Detect which cell encompasses the target text, then output its [X, Y] center coordinate. 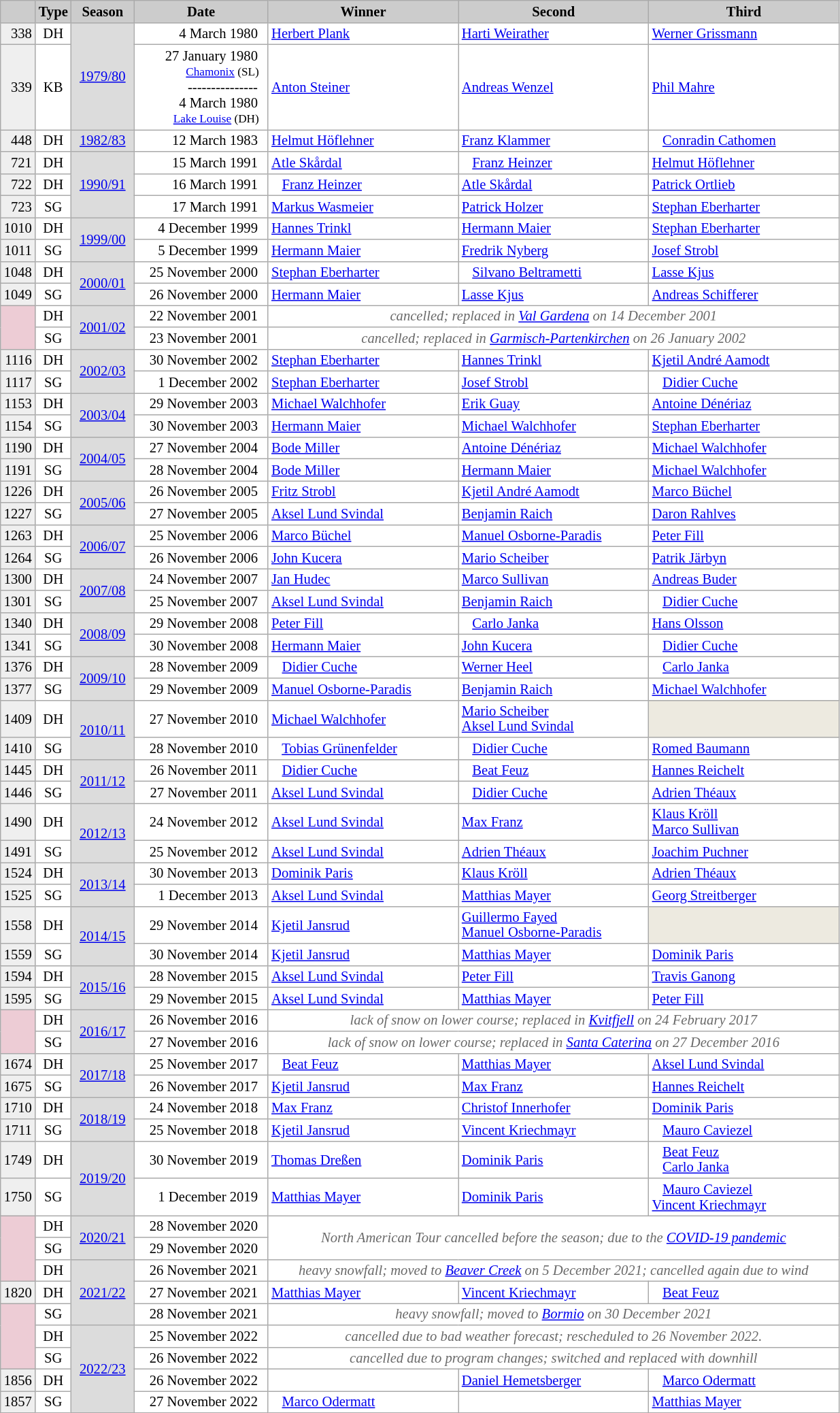
Markus Wasmeier [363, 206]
Date [201, 11]
27 November 2011 [201, 792]
27 November 2022 [201, 1401]
Jan Hudec [363, 579]
2014/15 [103, 936]
25 November 2012 [201, 851]
Anton Steiner [363, 87]
16 March 1991 [201, 184]
27 January 1980 Chamonix (SL) --------------- 4 March 1980 Lake Louise (DH) [201, 87]
338 [18, 33]
Andreas Wenzel [554, 87]
24 November 2018 [201, 1108]
1010 [18, 228]
1 December 2019 [201, 1197]
1749 [18, 1159]
448 [18, 140]
27 November 2021 [201, 1292]
Marco Sullivan [554, 579]
Mauro Caviezel Vincent Kriechmayr [744, 1197]
Patrick Holzer [554, 206]
Winner [363, 11]
2010/11 [103, 729]
27 November 2004 [201, 448]
22 November 2001 [201, 316]
Daron Rahlves [744, 513]
1558 [18, 925]
4 December 1999 [201, 228]
Guillermo Fayed Manuel Osborne-Paradis [554, 925]
28 November 2015 [201, 976]
cancelled; replaced in Val Gardena on 14 December 2001 [554, 316]
1979/80 [103, 76]
2015/16 [103, 987]
2019/20 [103, 1178]
Second [554, 11]
Werner Heel [554, 667]
Georg Streitberger [744, 895]
1674 [18, 1064]
1525 [18, 895]
339 [18, 87]
1263 [18, 535]
24 November 2007 [201, 579]
Romed Baumann [744, 748]
1594 [18, 976]
Mario Scheiber Aksel Lund Svindal [554, 718]
4 March 1980 [201, 33]
1154 [18, 426]
1524 [18, 873]
1595 [18, 998]
2009/10 [103, 678]
1711 [18, 1129]
1011 [18, 250]
2011/12 [103, 781]
heavy snowfall; moved to Beaver Creek on 5 December 2021; cancelled again due to wind [554, 1270]
2018/19 [103, 1118]
29 November 2015 [201, 998]
5 December 1999 [201, 250]
2017/18 [103, 1075]
2005/06 [103, 502]
Conradin Cathomen [744, 140]
26 November 2011 [201, 770]
Season [103, 11]
25 November 2000 [201, 272]
15 March 1991 [201, 162]
27 November 2005 [201, 513]
heavy snowfall; moved to Bormio on 30 December 2021 [554, 1314]
cancelled due to program changes; switched and replaced with downhill [554, 1358]
Daniel Hemetsberger [554, 1380]
27 November 2016 [201, 1042]
23 November 2001 [201, 337]
30 November 2013 [201, 873]
Herbert Plank [363, 33]
1376 [18, 667]
722 [18, 184]
1 December 2002 [201, 382]
25 November 2007 [201, 601]
Klaus Kröll Marco Sullivan [744, 822]
28 November 2021 [201, 1314]
1377 [18, 688]
1116 [18, 360]
1559 [18, 954]
2013/14 [103, 884]
KB [53, 87]
2001/02 [103, 327]
723 [18, 206]
2016/17 [103, 1031]
26 November 2016 [201, 1020]
Beat Feuz Carlo Janka [744, 1159]
Type [53, 11]
Hans Olsson [744, 623]
721 [18, 162]
1 December 2013 [201, 895]
Mauro Caviezel [744, 1129]
26 November 2017 [201, 1086]
1409 [18, 718]
2007/08 [103, 590]
Joachim Puchner [744, 851]
cancelled; replaced in Garmisch-Partenkirchen on 26 January 2002 [554, 337]
Harti Weirather [554, 33]
2022/23 [103, 1369]
lack of snow on lower course; replaced in Santa Caterina on 27 December 2016 [554, 1042]
Patrick Ortlieb [744, 184]
1048 [18, 272]
28 November 2009 [201, 667]
26 November 2005 [201, 491]
30 November 2008 [201, 645]
1049 [18, 294]
2020/21 [103, 1237]
30 November 2002 [201, 360]
2021/22 [103, 1293]
Patrik Järbyn [744, 557]
30 November 2019 [201, 1159]
1153 [18, 403]
1490 [18, 822]
Thomas Dreßen [363, 1159]
1999/00 [103, 239]
2003/04 [103, 414]
Fritz Strobl [363, 491]
lack of snow on lower course; replaced in Kvitfjell on 24 February 2017 [554, 1020]
Werner Grissmann [744, 33]
25 November 2018 [201, 1129]
1191 [18, 469]
26 November 2021 [201, 1270]
25 November 2022 [201, 1336]
Klaus Kröll [554, 873]
17 March 1991 [201, 206]
Tobias Grünenfelder [363, 748]
1990/91 [103, 184]
29 November 2008 [201, 623]
Franz Klammer [554, 140]
1445 [18, 770]
30 November 2014 [201, 954]
1491 [18, 851]
25 November 2006 [201, 535]
29 November 2020 [201, 1248]
1410 [18, 748]
2006/07 [103, 546]
1710 [18, 1108]
12 March 1983 [201, 140]
1227 [18, 513]
North American Tour cancelled before the season; due to the COVID-19 pandemic [554, 1237]
26 November 2006 [201, 557]
Fredrik Nyberg [554, 250]
Third [744, 11]
Erik Guay [554, 403]
1982/83 [103, 140]
1300 [18, 579]
24 November 2012 [201, 822]
cancelled due to bad weather forecast; rescheduled to 26 November 2022. [554, 1336]
29 November 2009 [201, 688]
1446 [18, 792]
28 November 2020 [201, 1226]
2004/05 [103, 459]
1856 [18, 1380]
1190 [18, 448]
1857 [18, 1401]
Silvano Beltrametti [554, 272]
27 November 2010 [201, 718]
1301 [18, 601]
Mario Scheiber [554, 557]
30 November 2003 [201, 426]
Travis Ganong [744, 976]
2000/01 [103, 283]
25 November 2017 [201, 1064]
28 November 2004 [201, 469]
Andreas Schifferer [744, 294]
2002/03 [103, 371]
1341 [18, 645]
1226 [18, 491]
2008/09 [103, 634]
29 November 2014 [201, 925]
2012/13 [103, 833]
1340 [18, 623]
1675 [18, 1086]
1750 [18, 1197]
28 November 2010 [201, 748]
26 November 2000 [201, 294]
Phil Mahre [744, 87]
Christof Innerhofer [554, 1108]
29 November 2003 [201, 403]
1117 [18, 382]
Andreas Buder [744, 579]
1820 [18, 1292]
1264 [18, 557]
